From the cell containing the given text, extract its center point as [X, Y] coordinate. 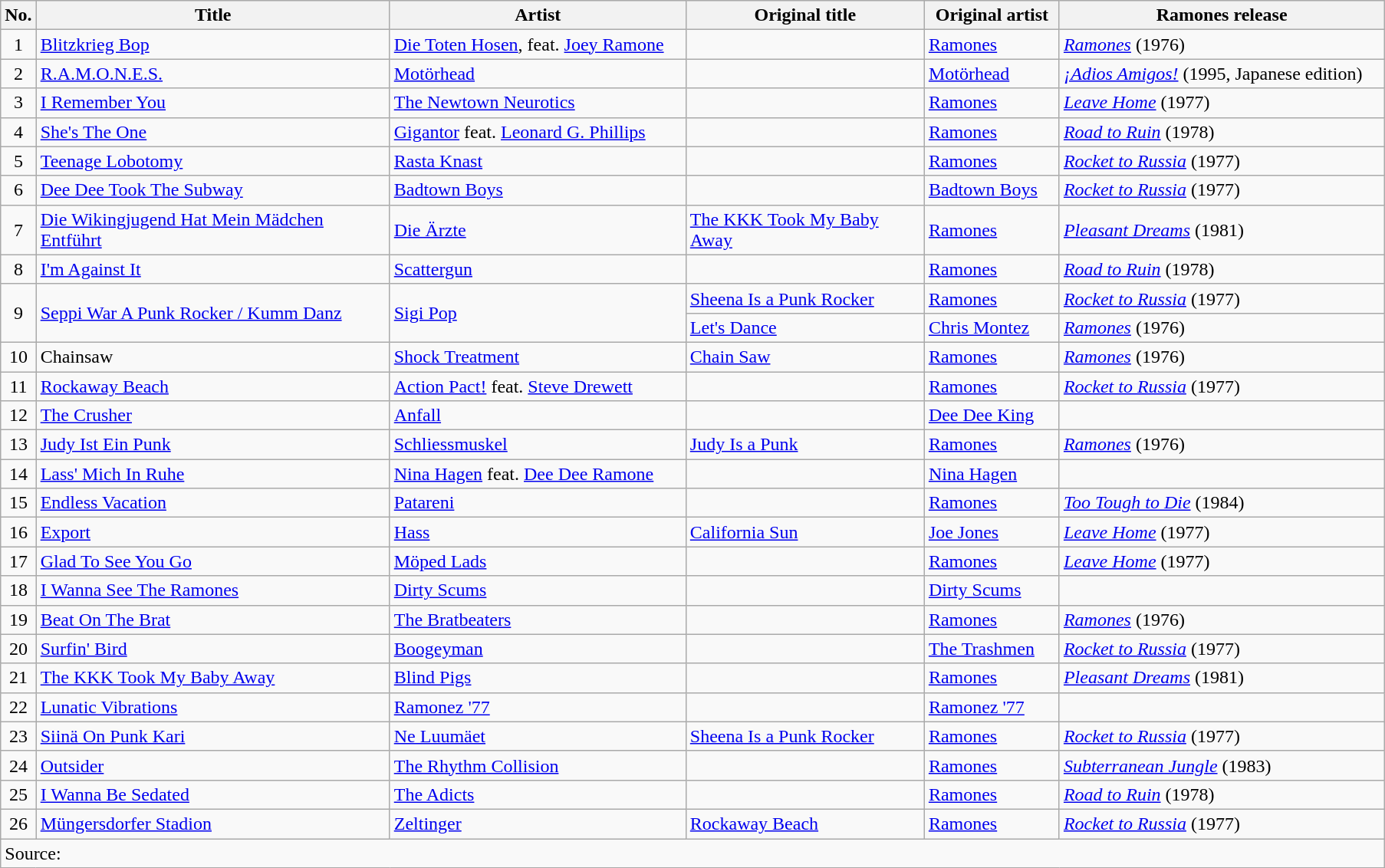
The Rhythm Collision [538, 765]
R.A.M.O.N.E.S. [213, 74]
Hass [538, 532]
20 [18, 649]
Blind Pigs [538, 678]
Rasta Knast [538, 161]
Teenage Lobotomy [213, 161]
Gigantor feat. Leonard G. Phillips [538, 132]
¡Adios Amigos! (1995, Japanese edition) [1222, 74]
Schliessmuskel [538, 445]
Nina Hagen [992, 474]
I'm Against It [213, 269]
Dee Dee Took The Subway [213, 190]
Surfin' Bird [213, 649]
Chainsaw [213, 357]
Judy Is a Punk [805, 445]
7 [18, 230]
Nina Hagen feat. Dee Dee Ramone [538, 474]
Die Wikingjugend Hat Mein Mädchen Entführt [213, 230]
Zeltinger [538, 824]
She's The One [213, 132]
14 [18, 474]
I Remember You [213, 103]
Shock Treatment [538, 357]
Siinä On Punk Kari [213, 736]
I Wanna Be Sedated [213, 794]
Sigi Pop [538, 313]
4 [18, 132]
Original artist [992, 15]
Outsider [213, 765]
California Sun [805, 532]
16 [18, 532]
21 [18, 678]
25 [18, 794]
Action Pact! feat. Steve Drewett [538, 386]
Die Ärzte [538, 230]
26 [18, 824]
Patareni [538, 503]
Joe Jones [992, 532]
Möped Lads [538, 561]
9 [18, 313]
1 [18, 44]
The Crusher [213, 416]
22 [18, 707]
Müngersdorfer Stadion [213, 824]
Endless Vacation [213, 503]
8 [18, 269]
Title [213, 15]
Blitzkrieg Bop [213, 44]
Lunatic Vibrations [213, 707]
Die Toten Hosen, feat. Joey Ramone [538, 44]
15 [18, 503]
The Adicts [538, 794]
The Newtown Neurotics [538, 103]
Artist [538, 15]
11 [18, 386]
3 [18, 103]
10 [18, 357]
Beat On The Brat [213, 620]
23 [18, 736]
Chris Montez [992, 327]
The Trashmen [992, 649]
Dee Dee King [992, 416]
I Wanna See The Ramones [213, 590]
Ramones release [1222, 15]
17 [18, 561]
Scattergun [538, 269]
Original title [805, 15]
Let's Dance [805, 327]
The Bratbeaters [538, 620]
24 [18, 765]
Glad To See You Go [213, 561]
Judy Ist Ein Punk [213, 445]
Chain Saw [805, 357]
5 [18, 161]
18 [18, 590]
6 [18, 190]
Lass' Mich In Ruhe [213, 474]
19 [18, 620]
12 [18, 416]
Export [213, 532]
Too Tough to Die (1984) [1222, 503]
Ne Luumäet [538, 736]
Boogeyman [538, 649]
13 [18, 445]
No. [18, 15]
Anfall [538, 416]
Subterranean Jungle (1983) [1222, 765]
Source: [692, 853]
2 [18, 74]
Seppi War A Punk Rocker / Kumm Danz [213, 313]
